Extract the [x, y] coordinate from the center of the cell holding the provided text.  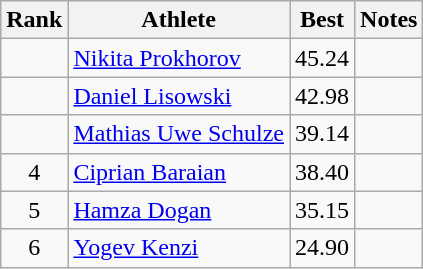
42.98 [322, 96]
Notes [389, 20]
24.90 [322, 248]
Daniel Lisowski [179, 96]
38.40 [322, 172]
Rank [34, 20]
Athlete [179, 20]
45.24 [322, 58]
5 [34, 210]
Yogev Kenzi [179, 248]
6 [34, 248]
39.14 [322, 134]
Best [322, 20]
Ciprian Baraian [179, 172]
35.15 [322, 210]
Nikita Prokhorov [179, 58]
Mathias Uwe Schulze [179, 134]
Hamza Dogan [179, 210]
4 [34, 172]
